Pinpoint the cell where the given text exists, returning its [X, Y] midpoint coordinate. 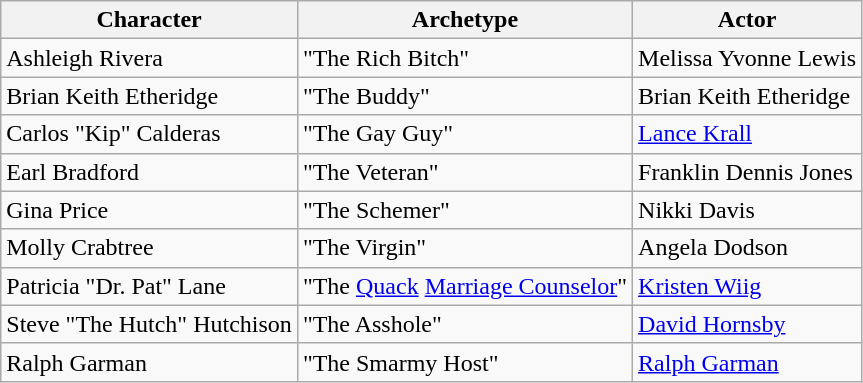
"The Quack Marriage Counselor" [464, 286]
Carlos "Kip" Calderas [150, 134]
Steve "The Hutch" Hutchison [150, 324]
"The Rich Bitch" [464, 58]
"The Gay Guy" [464, 134]
Ashleigh Rivera [150, 58]
Earl Bradford [150, 172]
Lance Krall [748, 134]
Nikki Davis [748, 210]
Gina Price [150, 210]
"The Buddy" [464, 96]
Angela Dodson [748, 248]
Franklin Dennis Jones [748, 172]
"The Schemer" [464, 210]
"The Virgin" [464, 248]
Patricia "Dr. Pat" Lane [150, 286]
Molly Crabtree [150, 248]
"The Veteran" [464, 172]
Character [150, 20]
"The Smarmy Host" [464, 362]
David Hornsby [748, 324]
Actor [748, 20]
Archetype [464, 20]
"The Asshole" [464, 324]
Kristen Wiig [748, 286]
Melissa Yvonne Lewis [748, 58]
